Identify which cell holds the provided text, then report its [x, y] central coordinate. 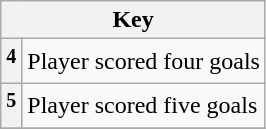
4 [12, 62]
Key [134, 20]
Player scored four goals [144, 62]
5 [12, 106]
Player scored five goals [144, 106]
